Output the [x, y] coordinate of the center of the cell containing the given text.  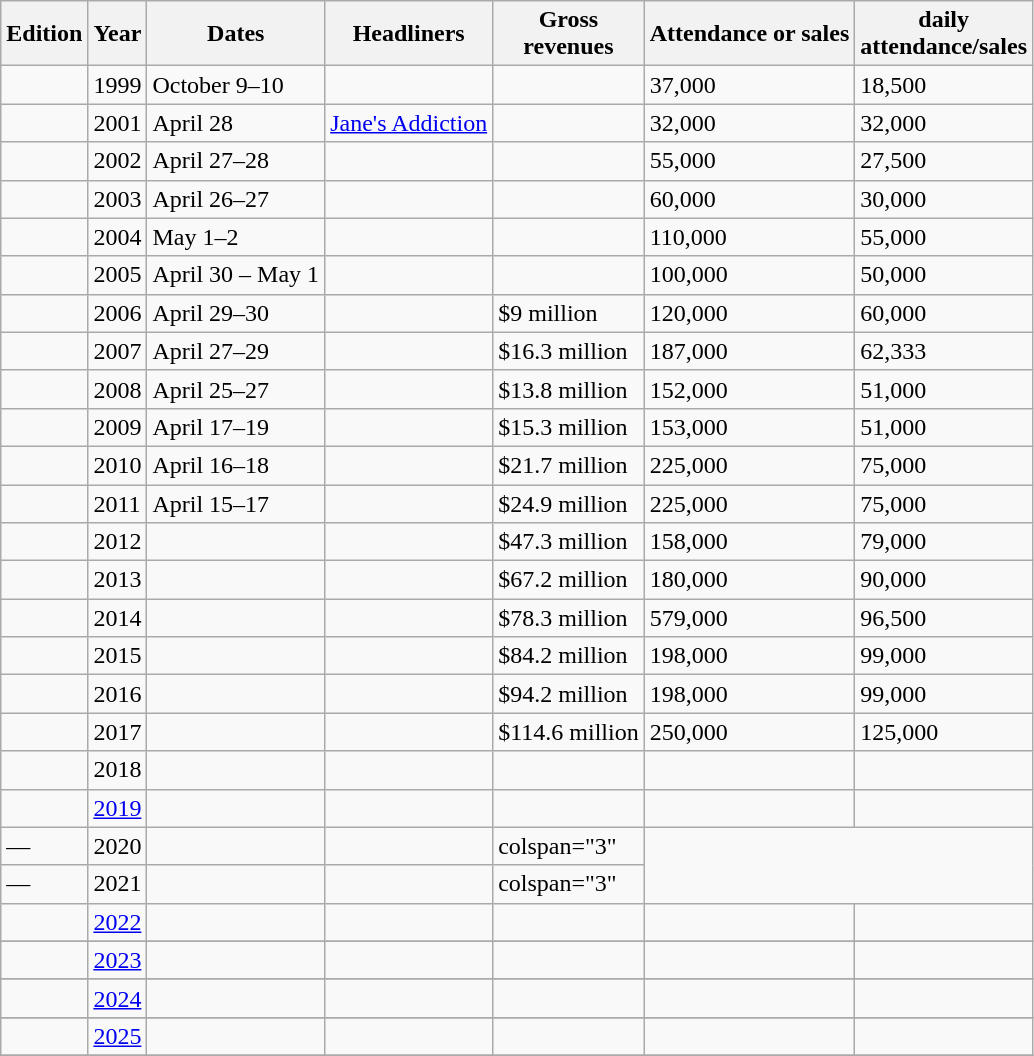
2009 [118, 427]
2019 [118, 808]
$16.3 million [569, 351]
April 27–29 [236, 351]
April 17–19 [236, 427]
1999 [118, 85]
$94.2 million [569, 694]
2007 [118, 351]
April 30 – May 1 [236, 275]
$84.2 million [569, 656]
2023 [118, 960]
$24.9 million [569, 503]
62,333 [944, 351]
158,000 [750, 542]
2018 [118, 770]
187,000 [750, 351]
Gross revenues [569, 34]
2015 [118, 656]
April 26–27 [236, 199]
180,000 [750, 580]
$9 million [569, 313]
April 27–28 [236, 161]
100,000 [750, 275]
April 28 [236, 123]
$78.3 million [569, 618]
18,500 [944, 85]
2020 [118, 846]
Jane's Addiction [409, 123]
$13.8 million [569, 389]
96,500 [944, 618]
Dates [236, 34]
Headliners [409, 34]
2003 [118, 199]
2017 [118, 732]
79,000 [944, 542]
2022 [118, 922]
April 16–18 [236, 465]
October 9–10 [236, 85]
90,000 [944, 580]
Year [118, 34]
2014 [118, 618]
April 15–17 [236, 503]
2002 [118, 161]
April 29–30 [236, 313]
2006 [118, 313]
$67.2 million [569, 580]
2016 [118, 694]
153,000 [750, 427]
$21.7 million [569, 465]
579,000 [750, 618]
2013 [118, 580]
37,000 [750, 85]
250,000 [750, 732]
152,000 [750, 389]
May 1–2 [236, 237]
Attendance or sales [750, 34]
daily attendance/sales [944, 34]
2025 [118, 1036]
2012 [118, 542]
125,000 [944, 732]
2005 [118, 275]
2001 [118, 123]
$47.3 million [569, 542]
27,500 [944, 161]
2011 [118, 503]
$114.6 million [569, 732]
2004 [118, 237]
2021 [118, 884]
30,000 [944, 199]
2024 [118, 998]
120,000 [750, 313]
2010 [118, 465]
$15.3 million [569, 427]
110,000 [750, 237]
2008 [118, 389]
Edition [44, 34]
50,000 [944, 275]
April 25–27 [236, 389]
